Identify which cell holds the provided text, then report its [x, y] central coordinate. 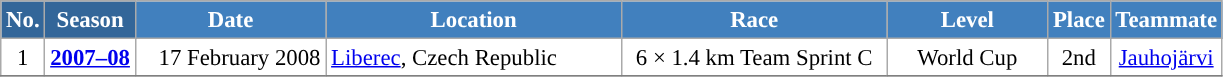
Race [754, 20]
17 February 2008 [230, 58]
Location [474, 20]
2nd [1079, 58]
6 × 1.4 km Team Sprint C [754, 58]
Season [90, 20]
2007–08 [90, 58]
1 [23, 58]
Jauhojärvi [1166, 58]
Date [230, 20]
World Cup [968, 58]
Liberec, Czech Republic [474, 58]
Teammate [1166, 20]
No. [23, 20]
Place [1079, 20]
Level [968, 20]
